From the cell containing the given text, extract its center point as [x, y] coordinate. 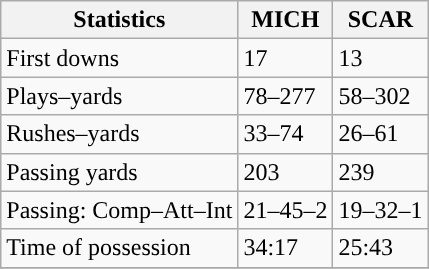
Plays–yards [120, 96]
Passing: Comp–Att–Int [120, 210]
78–277 [286, 96]
13 [380, 58]
SCAR [380, 20]
239 [380, 172]
25:43 [380, 248]
Passing yards [120, 172]
First downs [120, 58]
19–32–1 [380, 210]
21–45–2 [286, 210]
Rushes–yards [120, 134]
34:17 [286, 248]
58–302 [380, 96]
33–74 [286, 134]
17 [286, 58]
MICH [286, 20]
203 [286, 172]
Statistics [120, 20]
26–61 [380, 134]
Time of possession [120, 248]
